Find where the given text appears and provide that cell's center as [x, y] coordinate. 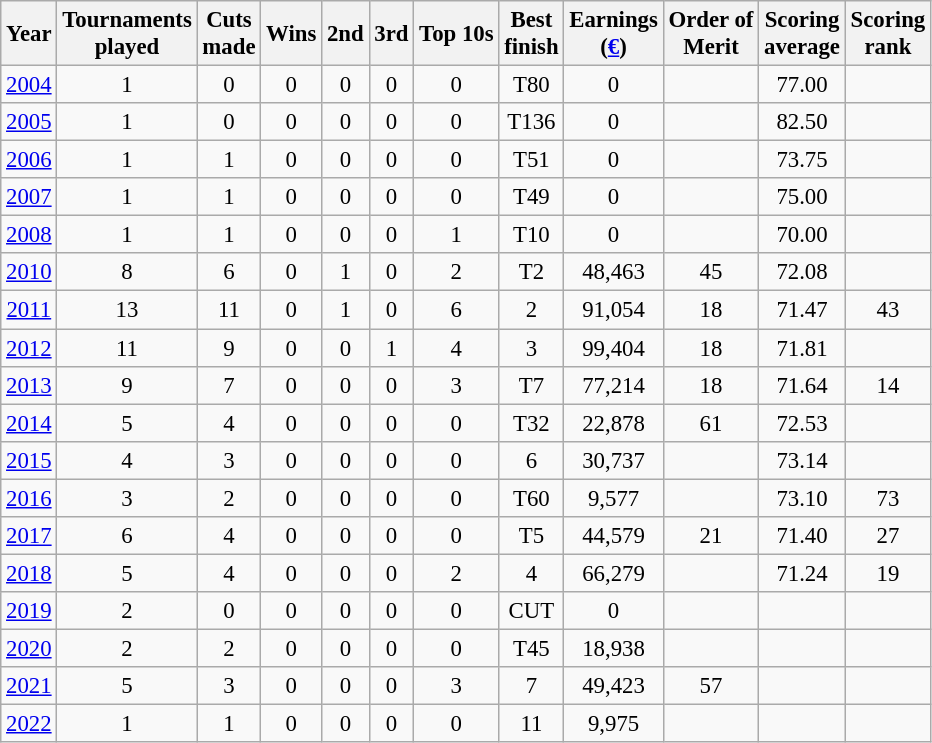
Order ofMerit [711, 34]
43 [888, 310]
Best finish [532, 34]
2018 [29, 573]
73.14 [802, 460]
99,404 [614, 348]
T2 [532, 273]
2004 [29, 85]
13 [127, 310]
2005 [29, 122]
72.08 [802, 273]
49,423 [614, 686]
77,214 [614, 385]
77.00 [802, 85]
T60 [532, 498]
Scoring average [802, 34]
44,579 [614, 536]
T80 [532, 85]
9,975 [614, 724]
Scoringrank [888, 34]
T5 [532, 536]
T7 [532, 385]
2007 [29, 197]
2017 [29, 536]
8 [127, 273]
2008 [29, 235]
3rd [392, 34]
2021 [29, 686]
71.24 [802, 573]
57 [711, 686]
Year [29, 34]
CUT [532, 611]
21 [711, 536]
2014 [29, 423]
Tournaments played [127, 34]
2012 [29, 348]
2011 [29, 310]
2010 [29, 273]
71.40 [802, 536]
72.53 [802, 423]
61 [711, 423]
2015 [29, 460]
2006 [29, 160]
18,938 [614, 648]
T32 [532, 423]
73.10 [802, 498]
T51 [532, 160]
27 [888, 536]
48,463 [614, 273]
14 [888, 385]
T10 [532, 235]
82.50 [802, 122]
66,279 [614, 573]
71.64 [802, 385]
30,737 [614, 460]
Top 10s [456, 34]
73 [888, 498]
2013 [29, 385]
T136 [532, 122]
70.00 [802, 235]
2019 [29, 611]
Earnings(€) [614, 34]
2016 [29, 498]
73.75 [802, 160]
Wins [292, 34]
19 [888, 573]
75.00 [802, 197]
2nd [346, 34]
9,577 [614, 498]
Cuts made [229, 34]
T45 [532, 648]
T49 [532, 197]
91,054 [614, 310]
22,878 [614, 423]
71.47 [802, 310]
71.81 [802, 348]
2022 [29, 724]
2020 [29, 648]
45 [711, 273]
